For the text-containing cell, return its midpoint in [X, Y] coordinate format. 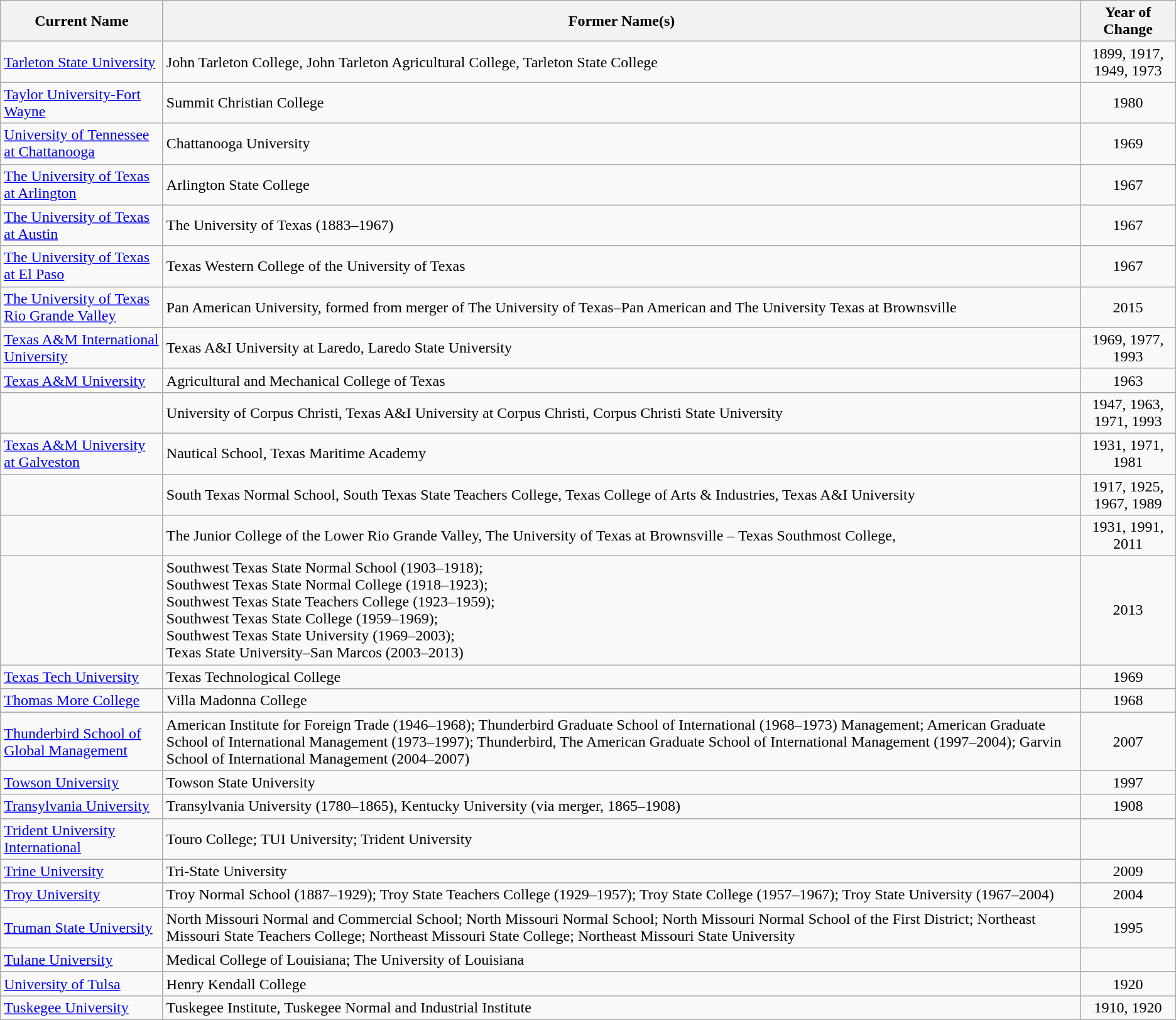
Troy University [82, 895]
2004 [1128, 895]
Current Name [82, 21]
Troy Normal School (1887–1929); Troy State Teachers College (1929–1957); Troy State College (1957–1967); Troy State University (1967–2004) [622, 895]
Texas Tech University [82, 677]
Tri-State University [622, 871]
Texas Technological College [622, 677]
The University of Texas at El Paso [82, 266]
South Texas Normal School, South Texas State Teachers College, Texas College of Arts & Industries, Texas A&I University [622, 494]
1920 [1128, 984]
The University of Texas at Austin [82, 225]
Texas A&M University at Galveston [82, 454]
Taylor University-Fort Wayne [82, 103]
Transylvania University [82, 806]
Tuskegee University [82, 1007]
Towson State University [622, 782]
University of Tennessee at Chattanooga [82, 143]
Truman State University [82, 928]
1931, 1991, 2011 [1128, 535]
Chattanooga University [622, 143]
Trine University [82, 871]
The University of Texas (1883–1967) [622, 225]
Texas A&M International University [82, 348]
The Junior College of the Lower Rio Grande Valley, The University of Texas at Brownsville – Texas Southmost College, [622, 535]
Tuskegee Institute, Tuskegee Normal and Industrial Institute [622, 1007]
Trident University International [82, 838]
Texas Western College of the University of Texas [622, 266]
1908 [1128, 806]
Thunderbird School of Global Management [82, 742]
Texas A&M University [82, 380]
Nautical School, Texas Maritime Academy [622, 454]
1931, 1971, 1981 [1128, 454]
1899, 1917, 1949, 1973 [1128, 62]
1963 [1128, 380]
Year of Change [1128, 21]
Agricultural and Mechanical College of Texas [622, 380]
Arlington State College [622, 185]
1980 [1128, 103]
2009 [1128, 871]
Towson University [82, 782]
1995 [1128, 928]
1947, 1963, 1971, 1993 [1128, 412]
Pan American University, formed from merger of The University of Texas–Pan American and The University Texas at Brownsville [622, 307]
Tarleton State University [82, 62]
Texas A&I University at Laredo, Laredo State University [622, 348]
Transylvania University (1780–1865), Kentucky University (via merger, 1865–1908) [622, 806]
1997 [1128, 782]
Villa Madonna College [622, 701]
1910, 1920 [1128, 1007]
Summit Christian College [622, 103]
University of Corpus Christi, Texas A&I University at Corpus Christi, Corpus Christi State University [622, 412]
1968 [1128, 701]
2015 [1128, 307]
Thomas More College [82, 701]
The University of Texas at Arlington [82, 185]
1917, 1925, 1967, 1989 [1128, 494]
Henry Kendall College [622, 984]
2007 [1128, 742]
Medical College of Louisiana; The University of Louisiana [622, 960]
University of Tulsa [82, 984]
1969, 1977, 1993 [1128, 348]
Touro College; TUI University; Trident University [622, 838]
Former Name(s) [622, 21]
The University of Texas Rio Grande Valley [82, 307]
John Tarleton College, John Tarleton Agricultural College, Tarleton State College [622, 62]
2013 [1128, 611]
Tulane University [82, 960]
